Identify which cell holds the provided text, then report its [x, y] central coordinate. 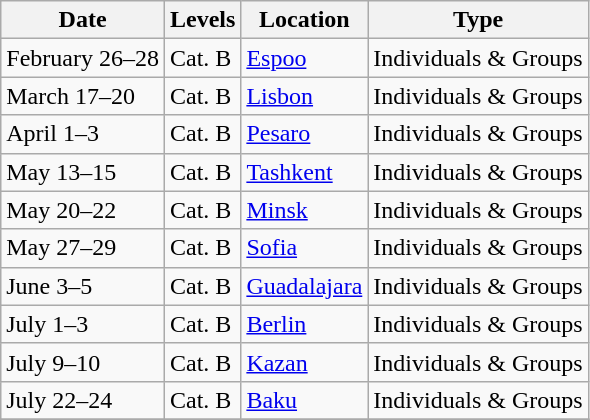
Minsk [304, 210]
Date [83, 20]
May 27–29 [83, 248]
May 20–22 [83, 210]
June 3–5 [83, 286]
Tashkent [304, 172]
July 22–24 [83, 400]
Type [478, 20]
Location [304, 20]
Baku [304, 400]
March 17–20 [83, 96]
Kazan [304, 362]
May 13–15 [83, 172]
Berlin [304, 324]
Sofia [304, 248]
April 1–3 [83, 134]
July 1–3 [83, 324]
July 9–10 [83, 362]
Espoo [304, 58]
Levels [202, 20]
Lisbon [304, 96]
February 26–28 [83, 58]
Pesaro [304, 134]
Guadalajara [304, 286]
